Pinpoint the cell where the given text exists, returning its [X, Y] midpoint coordinate. 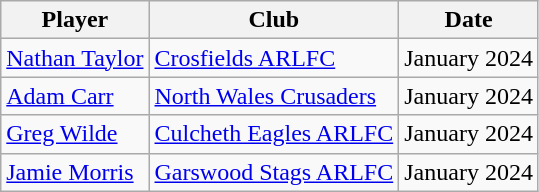
Garswood Stags ARLFC [274, 172]
Crosfields ARLFC [274, 58]
Greg Wilde [75, 134]
North Wales Crusaders [274, 96]
Club [274, 20]
Date [469, 20]
Adam Carr [75, 96]
Nathan Taylor [75, 58]
Culcheth Eagles ARLFC [274, 134]
Jamie Morris [75, 172]
Player [75, 20]
